Find where the given text appears and provide that cell's center as (X, Y) coordinate. 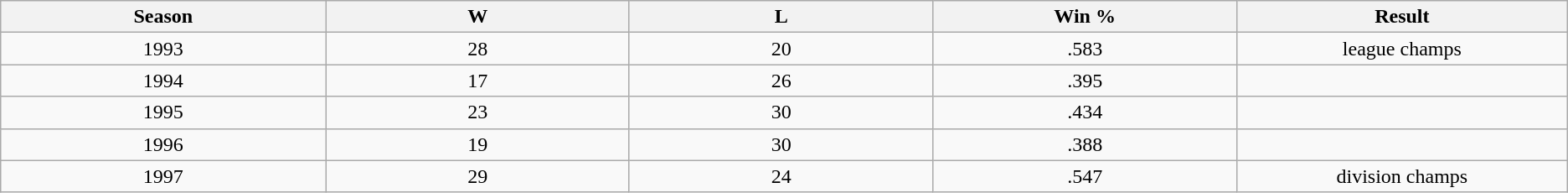
Season (163, 17)
.395 (1086, 81)
23 (477, 112)
1996 (163, 144)
1995 (163, 112)
.583 (1086, 49)
1994 (163, 81)
24 (781, 176)
Win % (1086, 17)
.388 (1086, 144)
19 (477, 144)
Result (1402, 17)
W (477, 17)
.547 (1086, 176)
20 (781, 49)
1993 (163, 49)
29 (477, 176)
1997 (163, 176)
league champs (1402, 49)
.434 (1086, 112)
17 (477, 81)
L (781, 17)
division champs (1402, 176)
28 (477, 49)
26 (781, 81)
